Capture the cell that displays the provided text and extract its (X, Y) central coordinate. 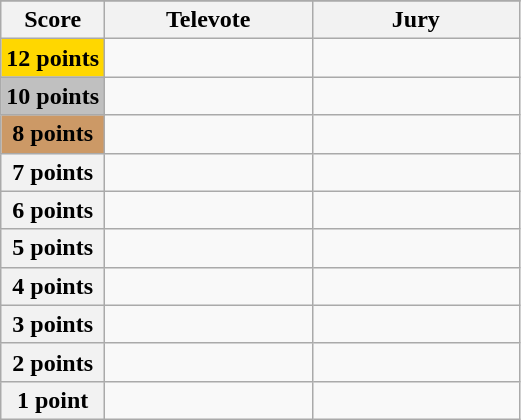
Jury (416, 20)
1 point (53, 400)
Televote (209, 20)
12 points (53, 58)
7 points (53, 172)
3 points (53, 324)
10 points (53, 96)
6 points (53, 210)
2 points (53, 362)
5 points (53, 248)
Score (53, 20)
4 points (53, 286)
8 points (53, 134)
